Return the [X, Y] coordinate for the center point of the cell that contains the specified text.  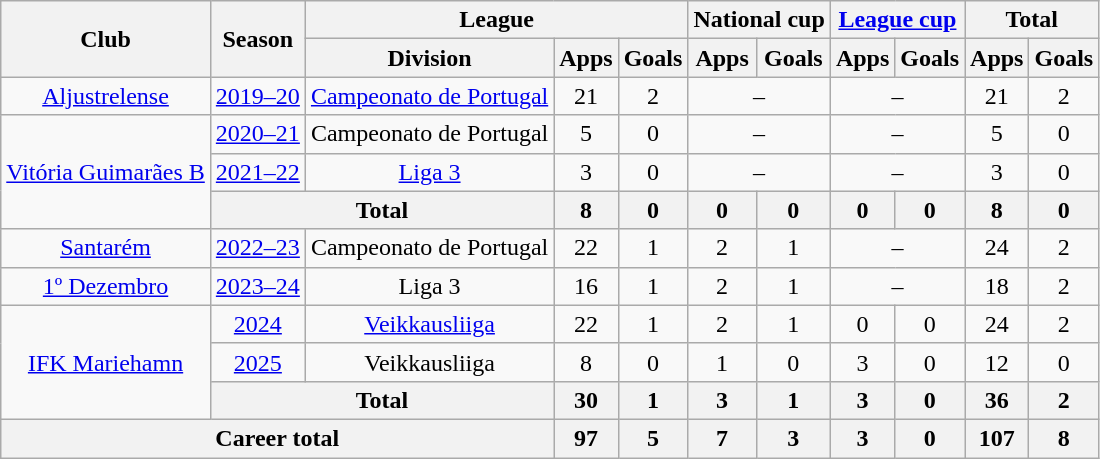
National cup [759, 20]
107 [997, 438]
18 [997, 286]
30 [586, 400]
Division [429, 58]
2023–24 [258, 286]
2022–23 [258, 248]
2019–20 [258, 96]
16 [586, 286]
Vitória Guimarães B [106, 172]
2025 [258, 362]
Aljustrelense [106, 96]
League [496, 20]
2020–21 [258, 134]
Santarém [106, 248]
1º Dezembro [106, 286]
Season [258, 39]
Career total [278, 438]
IFK Mariehamn [106, 362]
2021–22 [258, 172]
97 [586, 438]
36 [997, 400]
2024 [258, 324]
7 [722, 438]
League cup [897, 20]
Club [106, 39]
12 [997, 362]
